Search for the cell housing the specified text and yield its [X, Y] center coordinate. 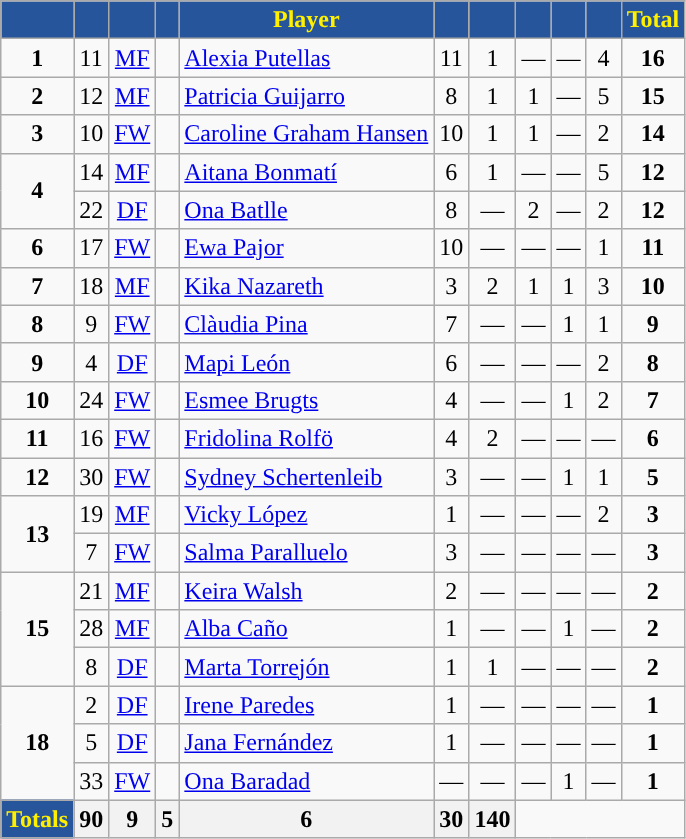
Player [306, 20]
90 [92, 819]
Ewa Pajor [306, 248]
Sydney Schertenleib [306, 477]
Irene Paredes [306, 705]
Marta Torrejón [306, 667]
24 [92, 400]
Total [653, 20]
Patricia Guijarro [306, 96]
Caroline Graham Hansen [306, 134]
28 [92, 629]
Salma Paralluelo [306, 553]
Clàudia Pina [306, 324]
Jana Fernández [306, 743]
21 [92, 591]
Fridolina Rolfö [306, 438]
17 [92, 248]
Vicky López [306, 515]
Alexia Putellas [306, 58]
Ona Baradad [306, 781]
Aitana Bonmatí [306, 172]
33 [92, 781]
Mapi León [306, 362]
19 [92, 515]
Keira Walsh [306, 591]
Alba Caño [306, 629]
140 [492, 819]
Ona Batlle [306, 210]
Totals [38, 819]
22 [92, 210]
Kika Nazareth [306, 286]
Esmee Brugts [306, 400]
13 [38, 534]
